Scan for the cell matching the given text and deliver its [X, Y] coordinate at center. 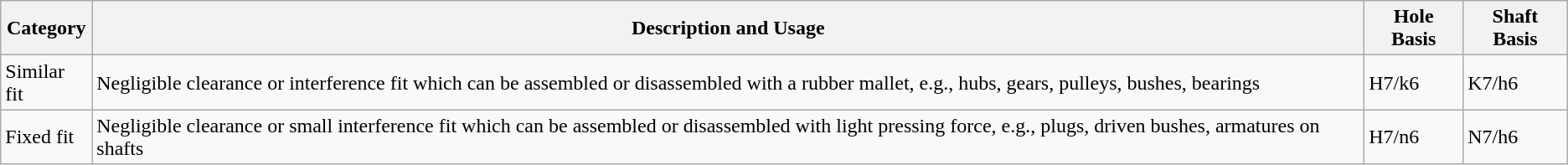
K7/h6 [1516, 82]
Fixed fit [47, 137]
Category [47, 28]
Negligible clearance or interference fit which can be assembled or disassembled with a rubber mallet, e.g., hubs, gears, pulleys, bushes, bearings [729, 82]
Similar fit [47, 82]
N7/h6 [1516, 137]
Shaft Basis [1516, 28]
H7/n6 [1414, 137]
Description and Usage [729, 28]
Hole Basis [1414, 28]
H7/k6 [1414, 82]
